Extract the (x, y) coordinate from the center of the cell holding the provided text.  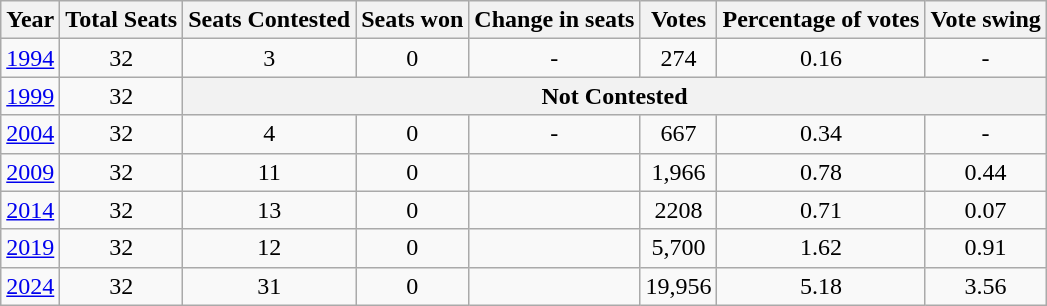
4 (270, 134)
Seats won (412, 20)
0.34 (821, 134)
Change in seats (554, 20)
1999 (30, 96)
0.91 (986, 248)
1994 (30, 58)
0.44 (986, 172)
2004 (30, 134)
11 (270, 172)
Year (30, 20)
0.16 (821, 58)
31 (270, 286)
2014 (30, 210)
3.56 (986, 286)
12 (270, 248)
667 (678, 134)
Percentage of votes (821, 20)
5.18 (821, 286)
274 (678, 58)
5,700 (678, 248)
1,966 (678, 172)
Votes (678, 20)
0.78 (821, 172)
2208 (678, 210)
2019 (30, 248)
Not Contested (615, 96)
Vote swing (986, 20)
3 (270, 58)
13 (270, 210)
Seats Contested (270, 20)
1.62 (821, 248)
0.07 (986, 210)
19,956 (678, 286)
0.71 (821, 210)
2009 (30, 172)
Total Seats (122, 20)
2024 (30, 286)
